Search for the cell housing the specified text and yield its (x, y) center coordinate. 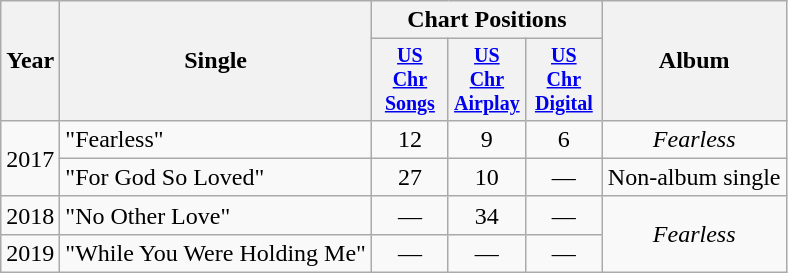
2019 (30, 253)
"While You Were Holding Me" (216, 253)
9 (486, 139)
USChr Digital (564, 80)
Album (694, 61)
10 (486, 177)
Non-album single (694, 177)
27 (410, 177)
2017 (30, 158)
Chart Positions (486, 20)
12 (410, 139)
USChr Songs (410, 80)
USChr Airplay (486, 80)
34 (486, 215)
Year (30, 61)
6 (564, 139)
"For God So Loved" (216, 177)
2018 (30, 215)
Single (216, 61)
"No Other Love" (216, 215)
"Fearless" (216, 139)
